Return the (X, Y) coordinate for the center point of the cell that contains the specified text.  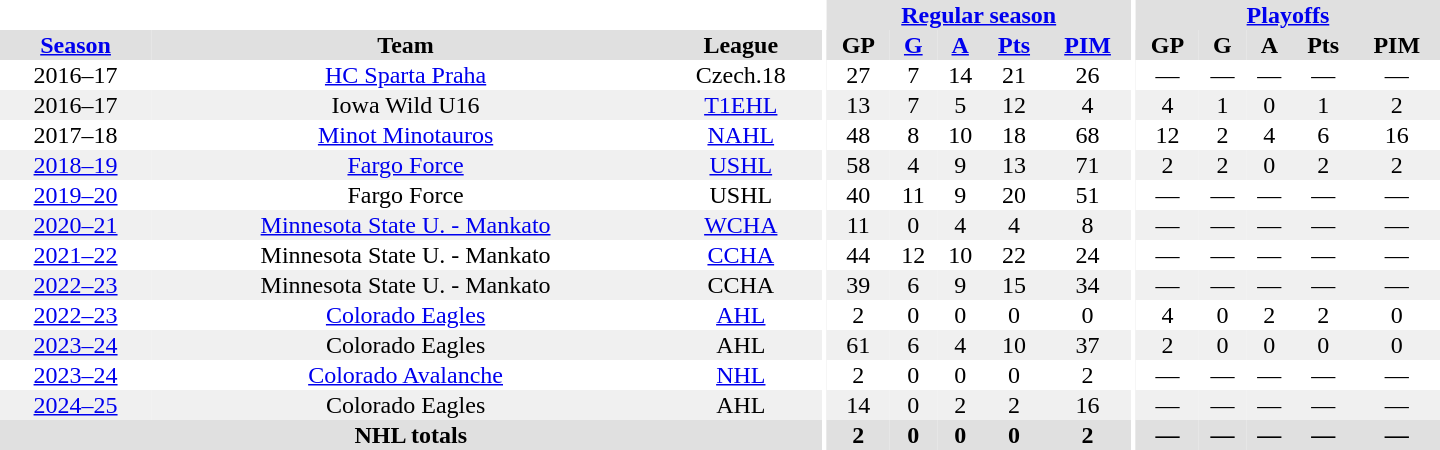
Season (76, 45)
NAHL (741, 135)
26 (1087, 75)
WCHA (741, 225)
71 (1087, 165)
2024–25 (76, 405)
48 (858, 135)
18 (1014, 135)
2019–20 (76, 195)
NHL (741, 375)
51 (1087, 195)
HC Sparta Praha (406, 75)
NHL totals (411, 435)
2021–22 (76, 255)
Team (406, 45)
34 (1087, 285)
40 (858, 195)
League (741, 45)
39 (858, 285)
2017–18 (76, 135)
44 (858, 255)
22 (1014, 255)
T1EHL (741, 105)
27 (858, 75)
Minot Minotauros (406, 135)
15 (1014, 285)
37 (1087, 345)
24 (1087, 255)
Regular season (979, 15)
68 (1087, 135)
21 (1014, 75)
58 (858, 165)
5 (960, 105)
20 (1014, 195)
2018–19 (76, 165)
Czech.18 (741, 75)
61 (858, 345)
Playoffs (1288, 15)
2020–21 (76, 225)
Iowa Wild U16 (406, 105)
Colorado Avalanche (406, 375)
